Provide the [X, Y] coordinate of the cell's center where the given text is located.  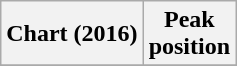
Peakposition [189, 34]
Chart (2016) [72, 34]
